For the text-containing cell, return its midpoint in (x, y) coordinate format. 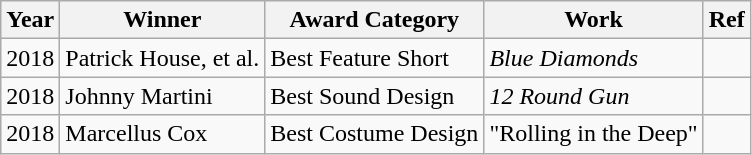
Best Sound Design (374, 96)
Marcellus Cox (162, 134)
Work (594, 20)
Best Costume Design (374, 134)
"Rolling in the Deep" (594, 134)
Best Feature Short (374, 58)
12 Round Gun (594, 96)
Winner (162, 20)
Year (30, 20)
Patrick House, et al. (162, 58)
Ref (726, 20)
Blue Diamonds (594, 58)
Award Category (374, 20)
Johnny Martini (162, 96)
